Search for the cell housing the specified text and yield its (x, y) center coordinate. 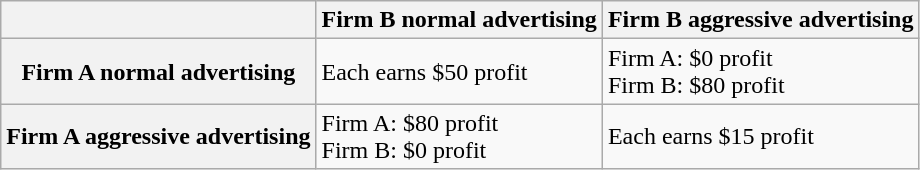
Firm B normal advertising (459, 20)
Firm A aggressive advertising (158, 136)
Each earns $15 profit (760, 136)
Firm A: $80 profit Firm B: $0 profit (459, 136)
Firm A: $0 profit Firm B: $80 profit (760, 72)
Firm B aggressive advertising (760, 20)
Each earns $50 profit (459, 72)
Firm A normal advertising (158, 72)
